Scan for the cell matching the given text and deliver its (X, Y) coordinate at center. 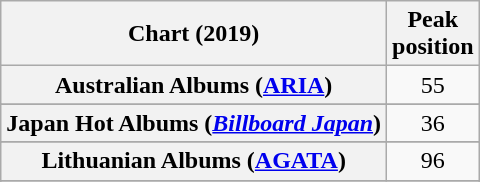
Australian Albums (ARIA) (194, 85)
36 (433, 123)
55 (433, 85)
Peakposition (433, 34)
Lithuanian Albums (AGATA) (194, 161)
96 (433, 161)
Chart (2019) (194, 34)
Japan Hot Albums (Billboard Japan) (194, 123)
